From the cell containing the given text, extract its center point as (x, y) coordinate. 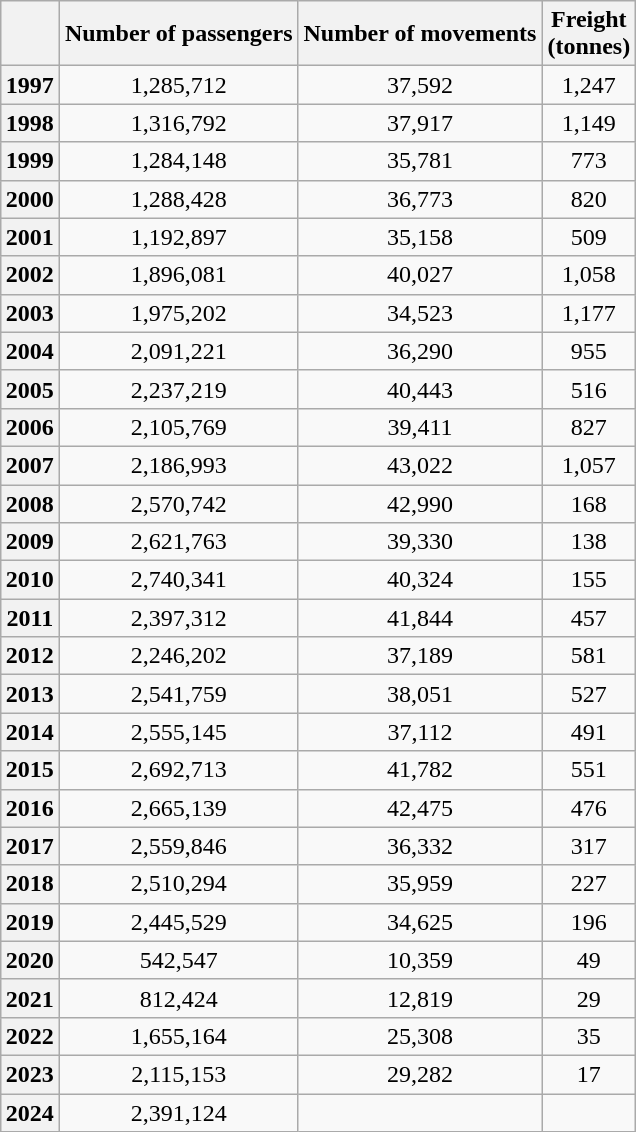
2022 (30, 1036)
29,282 (420, 1074)
2020 (30, 960)
42,990 (420, 503)
2018 (30, 884)
2010 (30, 580)
42,475 (420, 808)
581 (589, 656)
955 (589, 351)
516 (589, 389)
2,510,294 (178, 884)
2,665,139 (178, 808)
2,115,153 (178, 1074)
2,391,124 (178, 1113)
2,445,529 (178, 922)
2004 (30, 351)
827 (589, 427)
2001 (30, 237)
1998 (30, 123)
17 (589, 1074)
1,975,202 (178, 313)
35,158 (420, 237)
12,819 (420, 998)
39,330 (420, 542)
317 (589, 846)
2003 (30, 313)
2,091,221 (178, 351)
35,781 (420, 161)
2009 (30, 542)
43,022 (420, 465)
41,782 (420, 770)
491 (589, 732)
Number of movements (420, 34)
2,186,993 (178, 465)
820 (589, 199)
37,112 (420, 732)
2021 (30, 998)
34,625 (420, 922)
37,592 (420, 85)
1,149 (589, 123)
1,058 (589, 275)
773 (589, 161)
2017 (30, 846)
551 (589, 770)
2,237,219 (178, 389)
476 (589, 808)
2,559,846 (178, 846)
2,692,713 (178, 770)
41,844 (420, 618)
1,316,792 (178, 123)
1999 (30, 161)
39,411 (420, 427)
37,189 (420, 656)
1,177 (589, 313)
527 (589, 694)
2011 (30, 618)
36,773 (420, 199)
29 (589, 998)
2023 (30, 1074)
25,308 (420, 1036)
36,332 (420, 846)
1,057 (589, 465)
2002 (30, 275)
2,246,202 (178, 656)
40,027 (420, 275)
2008 (30, 503)
2012 (30, 656)
1,288,428 (178, 199)
34,523 (420, 313)
2,105,769 (178, 427)
40,443 (420, 389)
35,959 (420, 884)
1,655,164 (178, 1036)
35 (589, 1036)
2019 (30, 922)
2006 (30, 427)
Freight (tonnes) (589, 34)
Number of passengers (178, 34)
2007 (30, 465)
2016 (30, 808)
196 (589, 922)
168 (589, 503)
2,397,312 (178, 618)
38,051 (420, 694)
812,424 (178, 998)
1997 (30, 85)
2,541,759 (178, 694)
1,285,712 (178, 85)
1,896,081 (178, 275)
509 (589, 237)
138 (589, 542)
2015 (30, 770)
2024 (30, 1113)
10,359 (420, 960)
2005 (30, 389)
2,621,763 (178, 542)
2,555,145 (178, 732)
227 (589, 884)
1,284,148 (178, 161)
37,917 (420, 123)
36,290 (420, 351)
2,570,742 (178, 503)
1,247 (589, 85)
2,740,341 (178, 580)
2014 (30, 732)
2000 (30, 199)
49 (589, 960)
542,547 (178, 960)
457 (589, 618)
1,192,897 (178, 237)
40,324 (420, 580)
155 (589, 580)
2013 (30, 694)
